Pinpoint the cell where the given text exists, returning its (X, Y) midpoint coordinate. 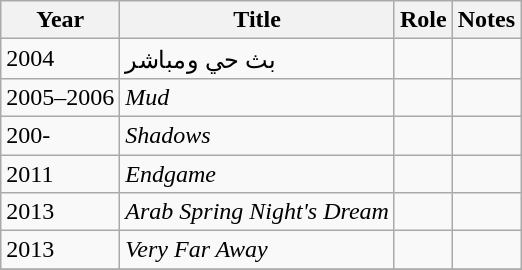
Notes (486, 20)
2004 (60, 59)
Endgame (258, 173)
2005–2006 (60, 97)
200- (60, 135)
Title (258, 20)
2011 (60, 173)
Mud (258, 97)
Role (423, 20)
Shadows (258, 135)
Very Far Away (258, 250)
بث حي ومباشر (258, 59)
Arab Spring Night's Dream (258, 212)
Year (60, 20)
